Determine the [X, Y] coordinate at the center of the cell enclosing the given text.  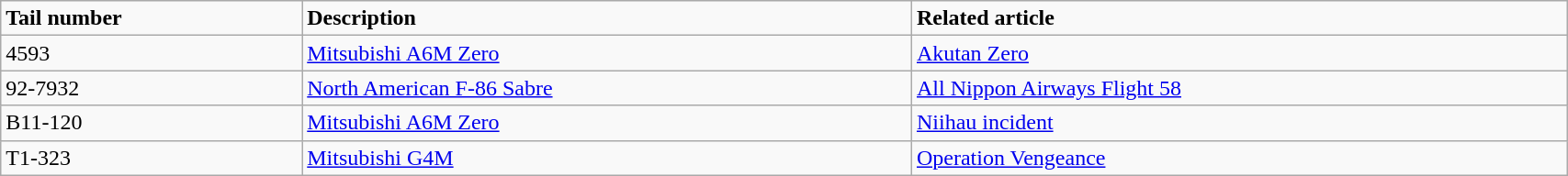
T1-323 [152, 158]
B11-120 [152, 123]
92-7932 [152, 88]
North American F-86 Sabre [607, 88]
Niihau incident [1238, 123]
All Nippon Airways Flight 58 [1238, 88]
Tail number [152, 18]
Akutan Zero [1238, 53]
Mitsubishi G4M [607, 158]
Operation Vengeance [1238, 158]
Description [607, 18]
Related article [1238, 18]
4593 [152, 53]
